Pinpoint the cell where the given text exists, returning its [X, Y] midpoint coordinate. 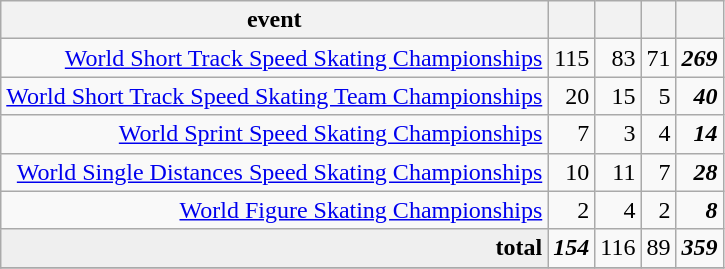
89 [658, 248]
269 [700, 58]
115 [572, 58]
8 [700, 210]
World Short Track Speed Skating Championships [274, 58]
10 [572, 172]
14 [700, 134]
World Figure Skating Championships [274, 210]
28 [700, 172]
154 [572, 248]
event [274, 20]
15 [618, 96]
359 [700, 248]
83 [618, 58]
11 [618, 172]
World Single Distances Speed Skating Championships [274, 172]
71 [658, 58]
World Short Track Speed Skating Team Championships [274, 96]
116 [618, 248]
total [274, 248]
World Sprint Speed Skating Championships [274, 134]
20 [572, 96]
5 [658, 96]
40 [700, 96]
3 [618, 134]
